Determine the [x, y] coordinate at the center of the cell enclosing the given text.  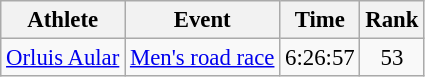
Men's road race [202, 58]
Orluis Aular [63, 58]
Athlete [63, 20]
Event [202, 20]
Rank [392, 20]
53 [392, 58]
Time [320, 20]
6:26:57 [320, 58]
